Search for the cell housing the specified text and yield its (x, y) center coordinate. 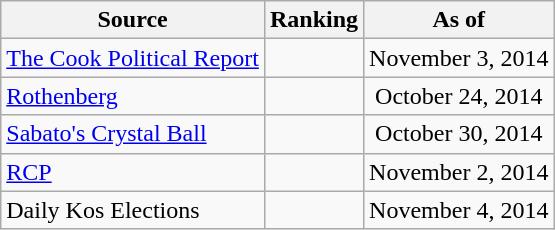
October 24, 2014 (459, 96)
Sabato's Crystal Ball (133, 134)
Rothenberg (133, 96)
October 30, 2014 (459, 134)
November 3, 2014 (459, 58)
As of (459, 20)
Ranking (314, 20)
November 4, 2014 (459, 210)
November 2, 2014 (459, 172)
RCP (133, 172)
The Cook Political Report (133, 58)
Source (133, 20)
Daily Kos Elections (133, 210)
